Determine the [X, Y] coordinate at the center of the cell enclosing the given text.  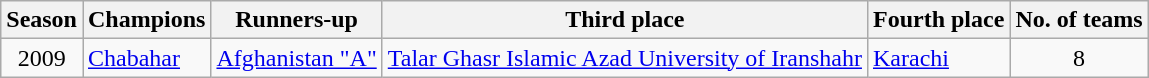
2009 [42, 58]
Season [42, 20]
Runners-up [296, 20]
8 [1079, 58]
Chabahar [146, 58]
Fourth place [938, 20]
Third place [624, 20]
Karachi [938, 58]
No. of teams [1079, 20]
Talar Ghasr Islamic Azad University of Iranshahr [624, 58]
Afghanistan "A" [296, 58]
Champions [146, 20]
